Pinpoint the cell where the given text exists, returning its (x, y) midpoint coordinate. 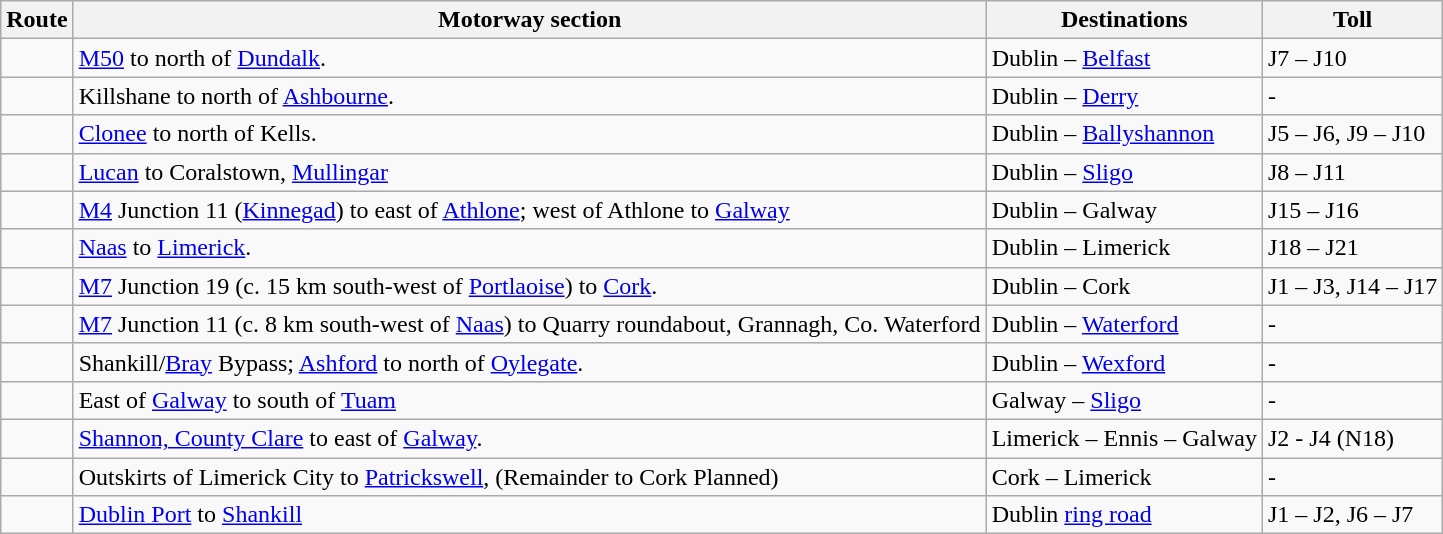
Motorway section (530, 20)
M7 Junction 19 (c. 15 km south-west of Portlaoise) to Cork. (530, 286)
Dublin – Sligo (1124, 172)
Dublin – Galway (1124, 210)
Dublin – Derry (1124, 96)
J18 – J21 (1352, 248)
Dublin – Belfast (1124, 58)
J1 – J3, J14 – J17 (1352, 286)
M7 Junction 11 (c. 8 km south-west of Naas) to Quarry roundabout, Grannagh, Co. Waterford (530, 324)
Destinations (1124, 20)
M4 Junction 11 (Kinnegad) to east of Athlone; west of Athlone to Galway (530, 210)
Dublin Port to Shankill (530, 515)
J7 – J10 (1352, 58)
Route (37, 20)
J15 – J16 (1352, 210)
Galway – Sligo (1124, 400)
Naas to Limerick. (530, 248)
Toll (1352, 20)
J2 - J4 (N18) (1352, 438)
Killshane to north of Ashbourne. (530, 96)
Outskirts of Limerick City to Patrickswell, (Remainder to Cork Planned) (530, 477)
East of Galway to south of Tuam (530, 400)
J8 – J11 (1352, 172)
Dublin ring road (1124, 515)
Dublin – Cork (1124, 286)
Lucan to Coralstown, Mullingar (530, 172)
Dublin – Ballyshannon (1124, 134)
M50 to north of Dundalk. (530, 58)
Shannon, County Clare to east of Galway. (530, 438)
J1 – J2, J6 – J7 (1352, 515)
Dublin – Waterford (1124, 324)
Cork – Limerick (1124, 477)
J5 – J6, J9 – J10 (1352, 134)
Limerick – Ennis – Galway (1124, 438)
Dublin – Limerick (1124, 248)
Dublin – Wexford (1124, 362)
Clonee to north of Kells. (530, 134)
Shankill/Bray Bypass; Ashford to north of Oylegate. (530, 362)
